Determine the [X, Y] coordinate at the center of the cell enclosing the given text.  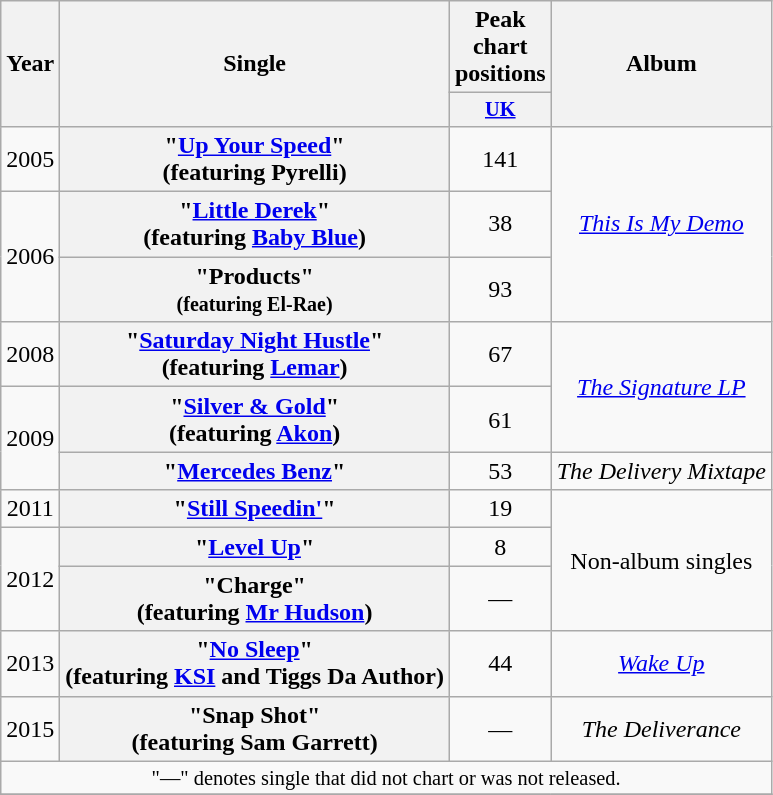
Peak chart positions [500, 47]
61 [500, 420]
53 [500, 471]
44 [500, 664]
"Still Speedin'" [255, 509]
"Charge"(featuring Mr Hudson) [255, 598]
The Deliverance [661, 728]
2008 [30, 354]
"Products"(featuring El-Rae) [255, 290]
"Up Your Speed"(featuring Pyrelli) [255, 158]
"Mercedes Benz" [255, 471]
Year [30, 64]
19 [500, 509]
2012 [30, 580]
This Is My Demo [661, 224]
2015 [30, 728]
Single [255, 64]
"Snap Shot"(featuring Sam Garrett) [255, 728]
"Level Up" [255, 547]
"—" denotes single that did not chart or was not released. [386, 778]
UK [500, 110]
2011 [30, 509]
2013 [30, 664]
Wake Up [661, 664]
"Silver & Gold"(featuring Akon) [255, 420]
Non-album singles [661, 560]
38 [500, 224]
67 [500, 354]
2006 [30, 257]
8 [500, 547]
"Little Derek"(featuring Baby Blue) [255, 224]
93 [500, 290]
2009 [30, 438]
2005 [30, 158]
141 [500, 158]
The Signature LP [661, 387]
"No Sleep"(featuring KSI and Tiggs Da Author) [255, 664]
"Saturday Night Hustle"(featuring Lemar) [255, 354]
Album [661, 64]
The Delivery Mixtape [661, 471]
